Locate the cell with the specified text and output its [X, Y] center coordinate. 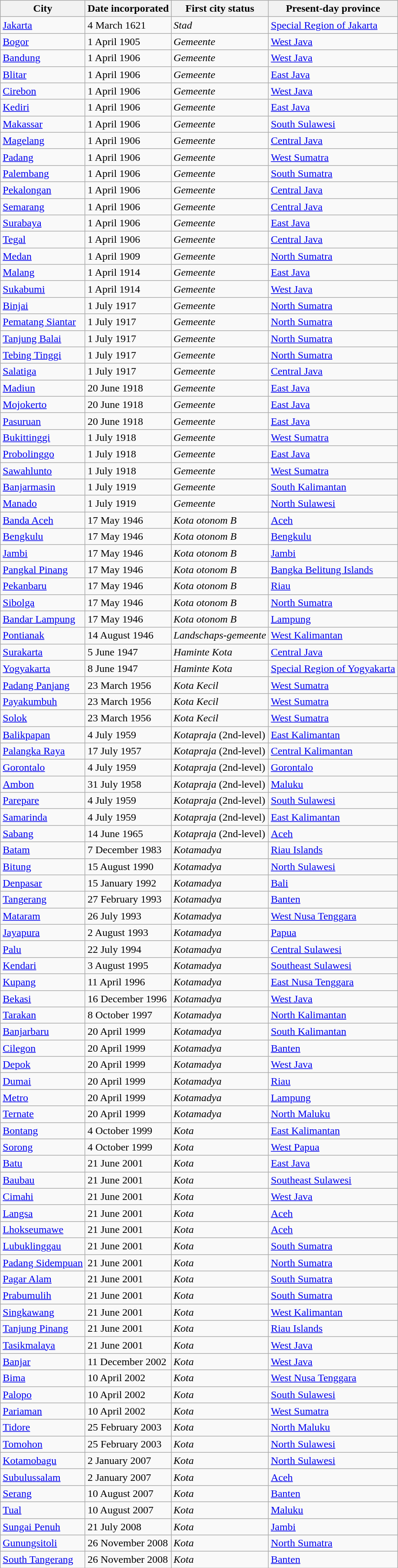
Denpasar [43, 883]
Padang Panjang [43, 685]
Bekasi [43, 998]
Kotamobagu [43, 1460]
27 February 1993 [128, 900]
Cimahi [43, 1196]
Sabang [43, 834]
Palu [43, 949]
Tanjung Balai [43, 339]
Cirebon [43, 91]
Padang Sidempuan [43, 1263]
14 June 1965 [128, 834]
Samarinda [43, 817]
15 January 1992 [128, 883]
Jayapura [43, 932]
First city status [220, 9]
21 July 2008 [128, 1526]
Balikpapan [43, 735]
Pagar Alam [43, 1279]
Baubau [43, 1180]
Bali [333, 883]
Pariaman [43, 1411]
Ambon [43, 784]
31 July 1958 [128, 784]
Bangka Belitung Islands [333, 570]
Metro [43, 1098]
Pontianak [43, 636]
Tidore [43, 1428]
Lhokseumawe [43, 1229]
4 March 1621 [128, 25]
Tangerang [43, 900]
11 December 2002 [128, 1362]
Banjarbaru [43, 1032]
Palembang [43, 173]
Binjai [43, 306]
1 April 1909 [128, 256]
Bitung [43, 867]
Salatiga [43, 372]
Tanjung Pinang [43, 1329]
Landschaps-gemeente [220, 636]
Medan [43, 256]
17 July 1957 [128, 751]
Bukittinggi [43, 437]
Pangkal Pinang [43, 570]
Stad [220, 25]
1 April 1905 [128, 42]
Prabumulih [43, 1296]
8 October 1997 [128, 1015]
15 August 1990 [128, 867]
West Papua [333, 1147]
Batu [43, 1164]
Special Region of Yogyakarta [333, 668]
16 December 1996 [128, 998]
Bandar Lampung [43, 619]
Tual [43, 1510]
Sukabumi [43, 289]
Tomohon [43, 1444]
Present-day province [333, 9]
Jakarta [43, 25]
Surabaya [43, 223]
7 December 1983 [128, 850]
Semarang [43, 207]
Special Region of Jakarta [333, 25]
Solok [43, 718]
Lubuklinggau [43, 1246]
Sorong [43, 1147]
Kendari [43, 965]
Ternate [43, 1114]
North Kalimantan [333, 1015]
2 August 1993 [128, 932]
Pasuruan [43, 421]
Sungai Penuh [43, 1526]
Kupang [43, 982]
Probolinggo [43, 454]
Mataram [43, 916]
Sawahlunto [43, 470]
3 August 1995 [128, 965]
Bontang [43, 1131]
Madiun [43, 388]
Bandung [43, 58]
Banda Aceh [43, 520]
Gunungsitoli [43, 1543]
Banjarmasin [43, 487]
South Tangerang [43, 1560]
Parepare [43, 801]
Batam [43, 850]
8 June 1947 [128, 668]
Pekanbaru [43, 586]
26 July 1993 [128, 916]
East Nusa Tenggara [333, 982]
Tegal [43, 240]
Singkawang [43, 1312]
City [43, 9]
Pematang Siantar [43, 322]
Palangka Raya [43, 751]
Tebing Tinggi [43, 355]
Papua [333, 932]
Sibolga [43, 603]
Palopo [43, 1395]
Manado [43, 504]
Dumai [43, 1081]
14 August 1946 [128, 636]
Malang [43, 273]
11 April 1996 [128, 982]
Padang [43, 157]
Depok [43, 1065]
Payakumbuh [43, 701]
Central Sulawesi [333, 949]
Central Kalimantan [333, 751]
Cilegon [43, 1048]
Tarakan [43, 1015]
Makassar [43, 124]
Bogor [43, 42]
Surakarta [43, 652]
Date incorporated [128, 9]
Tasikmalaya [43, 1345]
Mojokerto [43, 404]
Blitar [43, 75]
Magelang [43, 140]
Subulussalam [43, 1477]
Serang [43, 1493]
Pekalongan [43, 190]
22 July 1994 [128, 949]
5 June 1947 [128, 652]
Yogyakarta [43, 668]
Kediri [43, 108]
Banjar [43, 1362]
Bima [43, 1378]
Langsa [43, 1213]
